Output the [X, Y] coordinate of the center of the cell containing the given text.  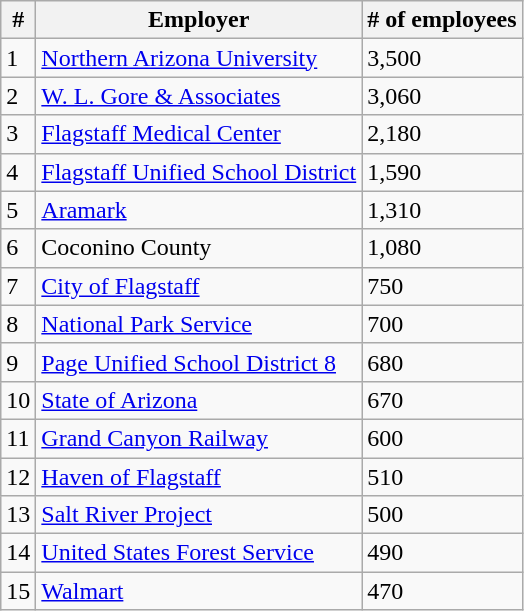
2 [18, 96]
3,060 [442, 96]
15 [18, 591]
National Park Service [199, 324]
14 [18, 553]
4 [18, 172]
Salt River Project [199, 515]
# of employees [442, 20]
670 [442, 400]
Flagstaff Unified School District [199, 172]
470 [442, 591]
United States Forest Service [199, 553]
Grand Canyon Railway [199, 438]
Northern Arizona University [199, 58]
750 [442, 286]
Haven of Flagstaff [199, 477]
490 [442, 553]
510 [442, 477]
Aramark [199, 210]
City of Flagstaff [199, 286]
680 [442, 362]
1,080 [442, 248]
3 [18, 134]
600 [442, 438]
Coconino County [199, 248]
700 [442, 324]
3,500 [442, 58]
W. L. Gore & Associates [199, 96]
1 [18, 58]
500 [442, 515]
6 [18, 248]
Walmart [199, 591]
Flagstaff Medical Center [199, 134]
11 [18, 438]
12 [18, 477]
State of Arizona [199, 400]
1,310 [442, 210]
# [18, 20]
10 [18, 400]
13 [18, 515]
7 [18, 286]
1,590 [442, 172]
Page Unified School District 8 [199, 362]
2,180 [442, 134]
5 [18, 210]
9 [18, 362]
Employer [199, 20]
8 [18, 324]
